Detect which cell encompasses the target text, then output its (x, y) center coordinate. 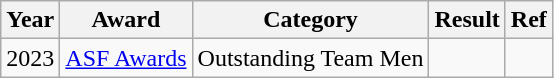
Award (126, 20)
2023 (30, 58)
ASF Awards (126, 58)
Outstanding Team Men (310, 58)
Year (30, 20)
Ref (528, 20)
Category (310, 20)
Result (467, 20)
